Identify which cell holds the provided text, then report its (x, y) central coordinate. 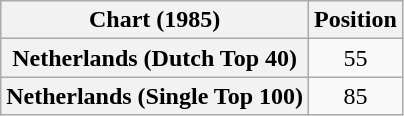
85 (356, 96)
Position (356, 20)
Netherlands (Dutch Top 40) (155, 58)
55 (356, 58)
Chart (1985) (155, 20)
Netherlands (Single Top 100) (155, 96)
